Determine the (x, y) coordinate at the center of the cell enclosing the given text.  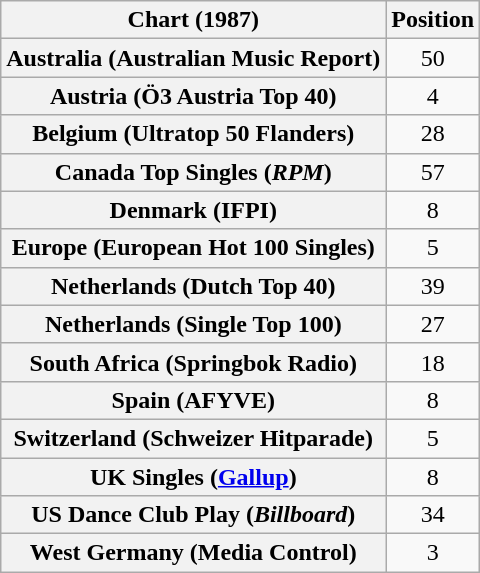
Chart (1987) (194, 20)
34 (433, 515)
Europe (European Hot 100 Singles) (194, 248)
50 (433, 58)
39 (433, 286)
4 (433, 96)
57 (433, 172)
Spain (AFYVE) (194, 400)
27 (433, 324)
US Dance Club Play (Billboard) (194, 515)
3 (433, 553)
Denmark (IFPI) (194, 210)
28 (433, 134)
Belgium (Ultratop 50 Flanders) (194, 134)
South Africa (Springbok Radio) (194, 362)
Australia (Australian Music Report) (194, 58)
UK Singles (Gallup) (194, 477)
West Germany (Media Control) (194, 553)
Canada Top Singles (RPM) (194, 172)
Netherlands (Dutch Top 40) (194, 286)
Position (433, 20)
Netherlands (Single Top 100) (194, 324)
Austria (Ö3 Austria Top 40) (194, 96)
Switzerland (Schweizer Hitparade) (194, 438)
18 (433, 362)
